Detect which cell encompasses the target text, then output its [X, Y] center coordinate. 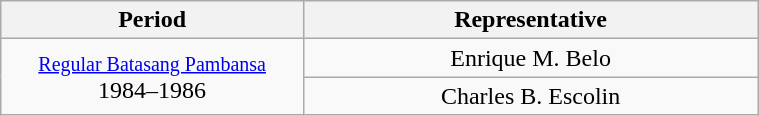
Representative [530, 20]
Period [152, 20]
Enrique M. Belo [530, 58]
Regular Batasang Pambansa1984–1986 [152, 77]
Charles B. Escolin [530, 96]
